Scan for the cell matching the given text and deliver its [X, Y] coordinate at center. 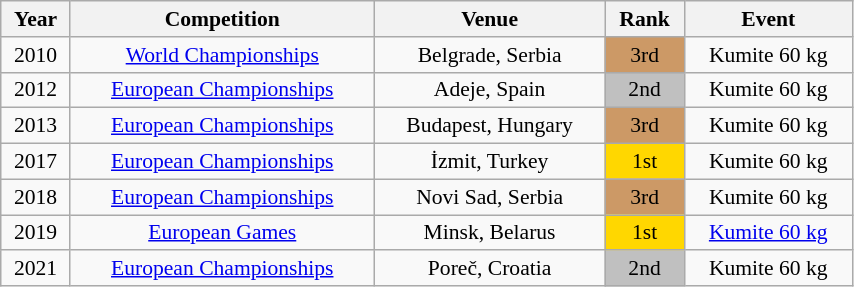
2013 [36, 126]
2019 [36, 233]
Competition [222, 19]
2017 [36, 162]
2018 [36, 197]
İzmit, Turkey [490, 162]
European Games [222, 233]
Budapest, Hungary [490, 126]
2012 [36, 90]
World Championships [222, 55]
Rank [644, 19]
Novi Sad, Serbia [490, 197]
Belgrade, Serbia [490, 55]
Poreč, Croatia [490, 269]
2010 [36, 55]
Year [36, 19]
Minsk, Belarus [490, 233]
2021 [36, 269]
Adeje, Spain [490, 90]
Event [768, 19]
Venue [490, 19]
